Return the [x, y] coordinate for the center point of the cell that contains the specified text.  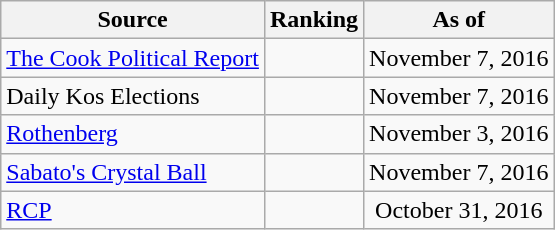
RCP [133, 210]
October 31, 2016 [459, 210]
Daily Kos Elections [133, 96]
As of [459, 20]
Sabato's Crystal Ball [133, 172]
Source [133, 20]
Ranking [314, 20]
The Cook Political Report [133, 58]
November 3, 2016 [459, 134]
Rothenberg [133, 134]
